For the text-containing cell, return its midpoint in [x, y] coordinate format. 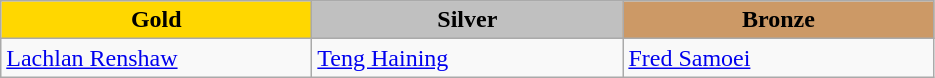
Silver [468, 20]
Fred Samoei [778, 58]
Bronze [778, 20]
Gold [156, 20]
Teng Haining [468, 58]
Lachlan Renshaw [156, 58]
